Extract the [x, y] coordinate from the center of the cell holding the provided text.  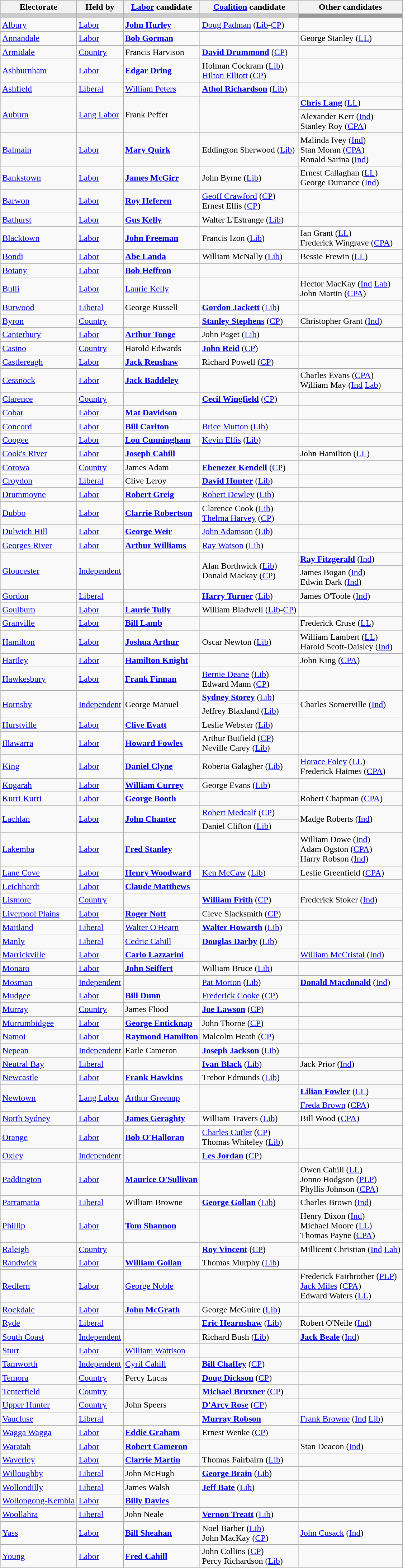
Murray [39, 1009]
James Flood [162, 1009]
Bob Heffron [162, 270]
John Neale [162, 1515]
Clarrie Martin [162, 1460]
Frank Peffer [162, 114]
Byron [39, 321]
Bill Carlton [162, 426]
Waverley [39, 1460]
Richard Powell (CP) [249, 362]
George McGuire (Lib) [249, 1310]
Hartley [39, 660]
Ryde [39, 1323]
Roy Vincent (CP) [249, 1249]
Jack Beale (Ind) [350, 1337]
Ernest Wenke (CP) [249, 1432]
Joe Lawson (CP) [249, 1009]
Barwon [39, 201]
Francis Harvison [162, 52]
Cedric Cahill [162, 941]
Arthur Tonge [162, 335]
William McNally (Lib) [249, 257]
Thomas Fairbairn (Lib) [249, 1460]
Oxley [39, 1156]
Charles Cutler (CP)Thomas Whiteley (Lib) [249, 1137]
Bernie Deane (Lib)Edward Mann (CP) [249, 678]
Leslie Webster (Lib) [249, 725]
Kevin Ellis (Lib) [249, 440]
Balmain [39, 149]
Tom Shannon [162, 1226]
Upper Hunter [39, 1405]
William Dowe (Ind)Adam Ogston (CPA)Harry Robson (Ind) [350, 849]
South Coast [39, 1337]
Ashfield [39, 89]
Alan Borthwick (Lib)Donald Mackay (CP) [249, 571]
Murrumbidgee [39, 1023]
Roy Heferen [162, 201]
George Russell [162, 307]
Willoughby [39, 1473]
Hamilton Knight [162, 660]
Ray Fitzgerald (Ind) [350, 559]
Harold Edwards [162, 348]
Paddington [39, 1179]
Frank Hawkins [162, 1078]
Frederick Fairbrother (PLP)Jack Miles (CPA)Edward Waters (LL) [350, 1286]
Lakemba [39, 849]
John Reid (CP) [249, 348]
D'Arcy Rose (CP) [249, 1405]
Jeff Bate (Lib) [249, 1487]
Henry Woodward [162, 873]
Ashburnham [39, 70]
Raleigh [39, 1249]
Hurstville [39, 725]
Auburn [39, 114]
Noel Barber (Lib)John MacKay (CP) [249, 1533]
Abe Landa [162, 257]
Leslie Greenfield (CPA) [350, 873]
Eric Hearnshaw (Lib) [249, 1323]
Joshua Arthur [162, 642]
Croydon [39, 481]
Donald Macdonald (Ind) [350, 982]
James O'Toole (Ind) [350, 596]
Pat Morton (Lib) [249, 982]
Albury [39, 25]
David Hunter (Lib) [249, 481]
Carlo Lazzarini [162, 955]
Armidale [39, 52]
Liverpool Plains [39, 914]
Jack Prior (Ind) [350, 1064]
Goulburn [39, 610]
William Wattison [162, 1350]
James Geraghty [162, 1119]
George Stanley (LL) [350, 38]
Holman Cockram (Lib)Hilton Elliott (CP) [249, 70]
Percy Lucas [162, 1378]
William McCristal (Ind) [350, 955]
Robert Greig [162, 495]
Frederick Cruse (LL) [350, 623]
Claude Matthews [162, 886]
Clive Evatt [162, 725]
Bankstown [39, 177]
Michael Bruxner (CP) [249, 1391]
Roger Nott [162, 914]
Laurie Tully [162, 610]
Edgar Dring [162, 70]
Walter L'Estrange (Lib) [249, 219]
Frank Finnan [162, 678]
Doug Padman (Lib-CP) [249, 25]
Temora [39, 1378]
Other candidates [350, 7]
Ken McCaw (Lib) [249, 873]
Cessnock [39, 381]
Walter O'Hearn [162, 927]
Lilian Fowler (LL) [350, 1091]
Burwood [39, 307]
Bill Sheahan [162, 1533]
John McGrath [162, 1310]
Jack Renshaw [162, 362]
Lachlan [39, 819]
George Gollan (Lib) [249, 1202]
Fred Cahill [162, 1557]
William Bladwell (Lib-CP) [249, 610]
William Peters [162, 89]
Laurie Kelly [162, 289]
King [39, 767]
Cook's River [39, 453]
John Hurley [162, 25]
Cecil Wingfield (CP) [249, 399]
John Seiffert [162, 968]
Bob Gorman [162, 38]
Yass [39, 1533]
Thomas Murphy (Lib) [249, 1263]
Murray Robson [249, 1419]
Charles Evans (CPA)William May (Ind Lab) [350, 381]
Charles Brown (Ind) [350, 1202]
Ernest Callaghan (LL)George Durrance (Ind) [350, 177]
Hornsby [39, 704]
Tenterfield [39, 1391]
Athol Richardson (Lib) [249, 89]
Kurri Kurri [39, 799]
Joseph Cahill [162, 453]
Bill Wood (CPA) [350, 1119]
Illawarra [39, 743]
Jeffrey Blaxland (Lib) [249, 711]
Sturt [39, 1350]
Gordon Jackett (Lib) [249, 307]
Robert Cameron [162, 1446]
Mat Davidson [162, 412]
John Adamson (Lib) [249, 532]
Newtown [39, 1098]
John Thorne (CP) [249, 1023]
Oscar Newton (Lib) [249, 642]
Cobar [39, 412]
Orange [39, 1137]
Billy Davies [162, 1501]
Bondi [39, 257]
Frederick Stoker (Ind) [350, 900]
Roberta Galagher (Lib) [249, 767]
John Freeman [162, 238]
Horace Foley (LL)Frederick Haimes (CPA) [350, 767]
Mudgee [39, 996]
Drummoyne [39, 495]
Monaro [39, 968]
Daniel Clyne [162, 767]
Earle Cameron [162, 1050]
Clarence Cook (Lib)Thelma Harvey (CP) [249, 513]
Tamworth [39, 1364]
Manly [39, 941]
John Cusack (Ind) [350, 1533]
Vernon Treatt (Lib) [249, 1515]
Corowa [39, 467]
Francis Izon (Lib) [249, 238]
Ray Watson (Lib) [249, 545]
Malinda Ivey (Ind)Stan Moran (CPA)Ronald Sarina (Ind) [350, 149]
Robert Dewley (Lib) [249, 495]
Maitland [39, 927]
Stanley Stephens (CP) [249, 321]
Wagga Wagga [39, 1432]
George Enticknap [162, 1023]
Annandale [39, 38]
Bathurst [39, 219]
Cyril Cahill [162, 1364]
Gordon [39, 596]
George Booth [162, 799]
Millicent Christian (Ind Lab) [350, 1249]
Hawkesbury [39, 678]
Botany [39, 270]
Parramatta [39, 1202]
John Hamilton (LL) [350, 453]
Clive Leroy [162, 481]
Hamilton [39, 642]
Geoff Crawford (CP)Ernest Ellis (CP) [249, 201]
William Bruce (Lib) [249, 968]
Young [39, 1557]
Brice Mutton (Lib) [249, 426]
Charles Somerville (Ind) [350, 704]
James Walsh [162, 1487]
Alexander Kerr (Ind)Stanley Roy (CPA) [350, 121]
Canterbury [39, 335]
Clarrie Robertson [162, 513]
Harry Turner (Lib) [249, 596]
Walter Howarth (Lib) [249, 927]
Blacktown [39, 238]
Robert O'Neile (Ind) [350, 1323]
Redfern [39, 1286]
Christopher Grant (Ind) [350, 321]
Ebenezer Kendell (CP) [249, 467]
Namoi [39, 1037]
John Collins (CP)Percy Richardson (Lib) [249, 1557]
Frederick Cooke (CP) [249, 996]
Randwick [39, 1263]
Robert Chapman (CPA) [350, 799]
Arthur Butfield (CP)Neville Carey (Lib) [249, 743]
Held by [100, 7]
Coogee [39, 440]
Bulli [39, 289]
Arthur Greenup [162, 1098]
James Bogan (Ind)Edwin Dark (Ind) [350, 577]
William Gollan [162, 1263]
Owen Cahill (LL)Jonno Hodgson (PLP)Phyllis Johnson (CPA) [350, 1179]
Daniel Clifton (Lib) [249, 826]
Robert Medcalf (CP) [249, 812]
Woollahra [39, 1515]
John Byrne (Lib) [249, 177]
Vaucluse [39, 1419]
William Frith (CP) [249, 900]
Dulwich Hill [39, 532]
Howard Fowles [162, 743]
Bill Dunn [162, 996]
Bob O'Halloran [162, 1137]
Coalition candidate [249, 7]
Bessie Frewin (LL) [350, 257]
Marrickville [39, 955]
Joseph Jackson (Lib) [249, 1050]
Kogarah [39, 785]
Lane Cove [39, 873]
Wollondilly [39, 1487]
Concord [39, 426]
Clarence [39, 399]
Arthur Williams [162, 545]
Madge Roberts (Ind) [350, 819]
Waratah [39, 1446]
Raymond Hamilton [162, 1037]
Chris Lang (LL) [350, 103]
Henry Dixon (Ind)Michael Moore (LL)Thomas Payne (CPA) [350, 1226]
John King (CPA) [350, 660]
Malcolm Heath (CP) [249, 1037]
Newcastle [39, 1078]
Douglas Darby (Lib) [249, 941]
Gloucester [39, 571]
Georges River [39, 545]
Castlereagh [39, 362]
Richard Bush (Lib) [249, 1337]
David Drummond (CP) [249, 52]
Jack Baddeley [162, 381]
Neutral Bay [39, 1064]
Eddie Graham [162, 1432]
Sydney Storey (Lib) [249, 697]
Rockdale [39, 1310]
Electorate [39, 7]
John Paget (Lib) [249, 335]
John Chanter [162, 819]
Mary Quirk [162, 149]
Gus Kelly [162, 219]
George Manuel [162, 704]
Doug Dickson (CP) [249, 1378]
William Lambert (LL)Harold Scott-Daisley (Ind) [350, 642]
Lou Cunningham [162, 440]
Fred Stanley [162, 849]
William Browne [162, 1202]
Frank Browne (Ind Lib) [350, 1419]
Mosman [39, 982]
George Brain (Lib) [249, 1473]
Granville [39, 623]
Freda Brown (CPA) [350, 1105]
Eddington Sherwood (Lib) [249, 149]
Casino [39, 348]
Bill Lamb [162, 623]
George Noble [162, 1286]
George Weir [162, 532]
Dubbo [39, 513]
Maurice O'Sullivan [162, 1179]
Stan Deacon (Ind) [350, 1446]
Hector MacKay (Ind Lab)John Martin (CPA) [350, 289]
William Currey [162, 785]
Leichhardt [39, 886]
John McHugh [162, 1473]
Phillip [39, 1226]
James Adam [162, 467]
Cleve Slacksmith (CP) [249, 914]
Ivan Black (Lib) [249, 1064]
Wollongong-Kembla [39, 1501]
North Sydney [39, 1119]
Les Jordan (CP) [249, 1156]
Nepean [39, 1050]
Trebor Edmunds (Lib) [249, 1078]
James McGirr [162, 177]
John Speers [162, 1405]
Labor candidate [162, 7]
Lismore [39, 900]
Bill Chaffey (CP) [249, 1364]
George Evans (Lib) [249, 785]
Ian Grant (LL)Frederick Wingrave (CPA) [350, 238]
William Travers (Lib) [249, 1119]
